Find where the given text appears and provide that cell's center as (X, Y) coordinate. 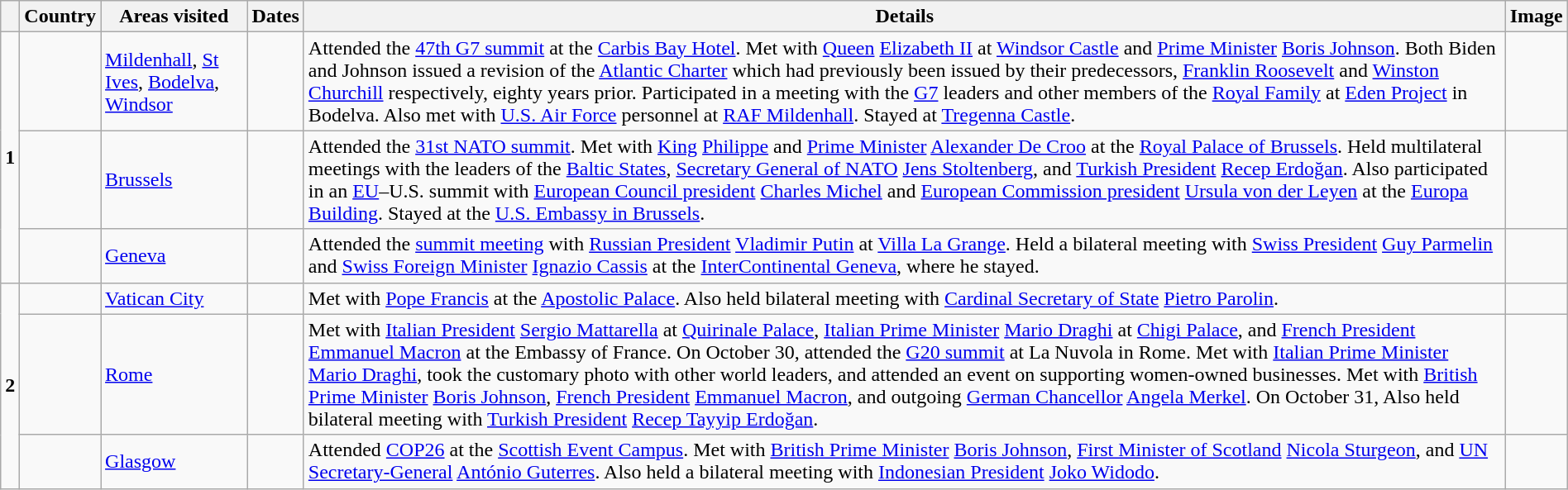
Met with Pope Francis at the Apostolic Palace. Also held bilateral meeting with Cardinal Secretary of State Pietro Parolin. (905, 298)
Mildenhall, St Ives, Bodelva, Windsor (174, 81)
Glasgow (174, 461)
1 (10, 157)
Rome (174, 374)
Dates (275, 17)
Geneva (174, 256)
Areas visited (174, 17)
Brussels (174, 180)
Country (60, 17)
Details (905, 17)
Image (1537, 17)
2 (10, 385)
Vatican City (174, 298)
